Return (x, y) of the center of cell containing provided text 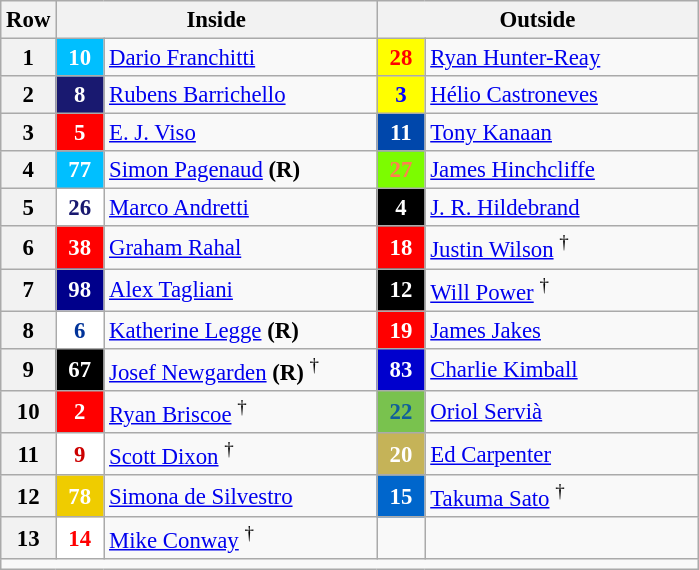
James Hinchcliffe (562, 170)
Josef Newgarden (R) † (240, 369)
83 (401, 369)
Tony Kanaan (562, 133)
Inside (216, 20)
20 (401, 454)
Hélio Castroneves (562, 95)
Ed Carpenter (562, 454)
98 (80, 290)
Ryan Hunter-Reay (562, 58)
Outside (538, 20)
Dario Franchitti (240, 58)
Takuma Sato † (562, 496)
22 (401, 412)
Scott Dixon † (240, 454)
Rubens Barrichello (240, 95)
J. R. Hildebrand (562, 208)
13 (28, 538)
Alex Tagliani (240, 290)
Mike Conway † (240, 538)
Charlie Kimball (562, 369)
78 (80, 496)
Row (28, 20)
14 (80, 538)
77 (80, 170)
Oriol Servià (562, 412)
18 (401, 247)
James Jakes (562, 330)
1 (28, 58)
38 (80, 247)
Graham Rahal (240, 247)
26 (80, 208)
28 (401, 58)
7 (28, 290)
15 (401, 496)
27 (401, 170)
Katherine Legge (R) (240, 330)
19 (401, 330)
Justin Wilson † (562, 247)
67 (80, 369)
Simon Pagenaud (R) (240, 170)
E. J. Viso (240, 133)
Ryan Briscoe † (240, 412)
Will Power † (562, 290)
Simona de Silvestro (240, 496)
Marco Andretti (240, 208)
